From the cell containing the given text, extract its center point as (X, Y) coordinate. 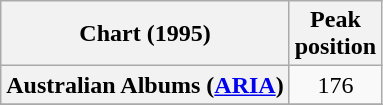
Australian Albums (ARIA) (145, 85)
Chart (1995) (145, 34)
Peakposition (335, 34)
176 (335, 85)
